Locate the cell with the specified text and output its (x, y) center coordinate. 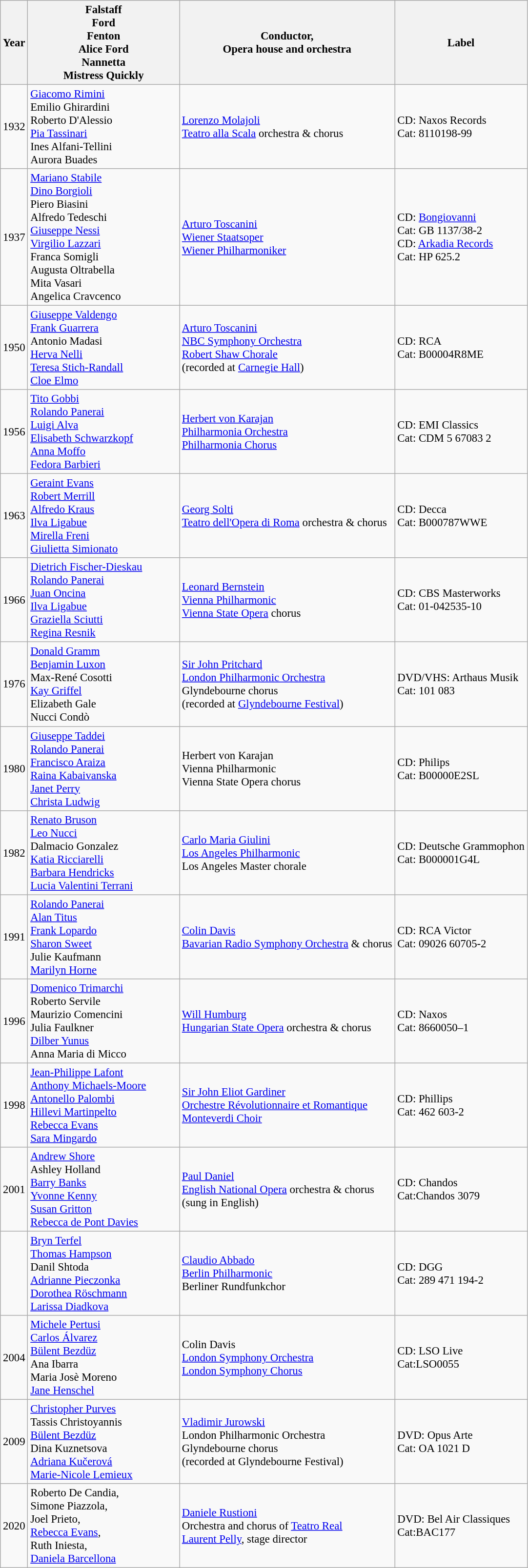
FalstaffFordFentonAlice FordNannettaMistress Quickly (103, 43)
Rolando PaneraiAlan TitusFrank LopardoSharon SweetJulie KaufmannMarilyn Horne (103, 937)
Vladimir JurowskiLondon Philharmonic OrchestraGlyndebourne chorus(recorded at Glyndebourne Festival) (287, 1441)
1932 (14, 127)
Andrew ShoreAshley HollandBarry BanksYvonne KennySusan GrittonRebecca de Pont Davies (103, 1190)
Colin DavisLondon Symphony OrchestraLondon Symphony Chorus (287, 1357)
2009 (14, 1441)
1950 (14, 348)
CD: BongiovanniCat: GB 1137/38-2CD: Arkadia RecordsCat: HP 625.2 (461, 237)
Colin DavisBavarian Radio Symphony Orchestra & chorus (287, 937)
CD: NaxosCat: 8660050–1 (461, 1021)
Arturo ToscaniniNBC Symphony OrchestraRobert Shaw Chorale(recorded at Carnegie Hall) (287, 348)
CD: LSO LiveCat:LSO0055 (461, 1357)
Bryn TerfelThomas HampsonDanil ShtodaAdrianne PieczonkaDorothea RöschmannLarissa Diadkova (103, 1274)
DVD: Bel Air Classiques Cat:BAC177 (461, 1526)
Daniele RustioniOrchestra and chorus of Teatro Real Laurent Pelly, stage director (287, 1526)
Michele PertusiCarlos ÁlvarezBülent BezdüzAna IbarraMaria Josè MorenoJane Henschel (103, 1357)
Tito GobbiRolando PaneraiLuigi AlvaElisabeth SchwarzkopfAnna MoffoFedora Barbieri (103, 432)
Herbert von KarajanVienna PhilharmonicVienna State Opera chorus (287, 768)
Dietrich Fischer-DieskauRolando PaneraiJuan OncinaIlva LigabueGraziella SciuttiRegina Resnik (103, 600)
1998 (14, 1105)
Christopher PurvesTassis ChristoyannisBülent BezdüzDina KuznetsovaAdriana KučerováMarie-Nicole Lemieux (103, 1441)
Jean-Philippe LafontAnthony Michaels-MooreAntonello PalombiHillevi MartinpeltoRebecca EvansSara Mingardo (103, 1105)
CD: PhilipsCat: B00000E2SL (461, 768)
CD: RCACat: B00004R8ME (461, 348)
Arturo ToscaniniWiener StaatsoperWiener Philharmoniker (287, 237)
2020 (14, 1526)
DVD: Opus ArteCat: OA 1021 D (461, 1441)
CD: DeccaCat: B000787WWE (461, 516)
CD: EMI ClassicsCat: CDM 5 67083 2 (461, 432)
1966 (14, 600)
1982 (14, 852)
CD: Naxos RecordsCat: 8110198-99 (461, 127)
Claudio AbbadoBerlin PhilharmonicBerliner Rundfunkchor (287, 1274)
Herbert von KarajanPhilharmonia OrchestraPhilharmonia Chorus (287, 432)
1956 (14, 432)
CD: PhillipsCat: 462 603-2 (461, 1105)
1996 (14, 1021)
Paul DanielEnglish National Opera orchestra & chorus(sung in English) (287, 1190)
Year (14, 43)
CD: Deutsche GrammophonCat: B000001G4L (461, 852)
2001 (14, 1190)
Giuseppe TaddeiRolando PaneraiFrancisco AraizaRaina KabaivanskaJanet Perry Christa Ludwig (103, 768)
CD: ChandosCat:Chandos 3079 (461, 1190)
Georg SoltiTeatro dell'Opera di Roma orchestra & chorus (287, 516)
CD: CBS MasterworksCat: 01-042535-10 (461, 600)
Domenico TrimarchiRoberto ServileMaurizio ComenciniJulia FaulknerDilber Yunus Anna Maria di Micco (103, 1021)
1980 (14, 768)
Geraint EvansRobert MerrillAlfredo KrausIlva LigabueMirella FreniGiulietta Simionato (103, 516)
Giuseppe ValdengoFrank GuarreraAntonio MadasiHerva NelliTeresa Stich-RandallCloe Elmo (103, 348)
CD: DGGCat: 289 471 194-2 (461, 1274)
Donald GrammBenjamin LuxonMax-René CosottiKay GriffelElizabeth GaleNucci Condò (103, 685)
1991 (14, 937)
Will HumburgHungarian State Opera orchestra & chorus (287, 1021)
Label (461, 43)
Leonard BernsteinVienna PhilharmonicVienna State Opera chorus (287, 600)
2004 (14, 1357)
1963 (14, 516)
1937 (14, 237)
Lorenzo MolajoliTeatro alla Scala orchestra & chorus (287, 127)
Renato BrusonLeo NucciDalmacio GonzalezKatia RicciarelliBarbara HendricksLucia Valentini Terrani (103, 852)
Sir John Eliot GardinerOrchestre Révolutionnaire et RomantiqueMonteverdi Choir (287, 1105)
1976 (14, 685)
Sir John PritchardLondon Philharmonic OrchestraGlyndebourne chorus(recorded at Glyndebourne Festival) (287, 685)
Roberto De Candia, Simone Piazzola,Joel Prieto,Rebecca Evans, Ruth Iniesta, Daniela Barcellona (103, 1526)
Mariano StabileDino BorgioliPiero BiasiniAlfredo TedeschiGiuseppe NessiVirgilio LazzariFranca SomigliAugusta OltrabellaMita VasariAngelica Cravcenco (103, 237)
Conductor,Opera house and orchestra (287, 43)
CD: RCA VictorCat: 09026 60705-2 (461, 937)
Carlo Maria GiuliniLos Angeles PhilharmonicLos Angeles Master chorale (287, 852)
Giacomo RiminiEmilio GhirardiniRoberto D'AlessioPia Tassinari Ines Alfani-TelliniAurora Buades (103, 127)
DVD/VHS: Arthaus MusikCat: 101 083 (461, 685)
